Detect which cell encompasses the target text, then output its (X, Y) center coordinate. 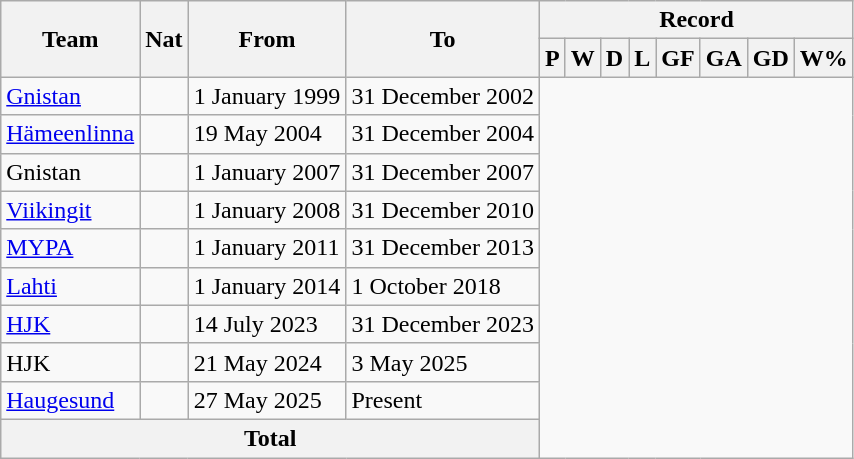
27 May 2025 (267, 400)
D (614, 58)
19 May 2004 (267, 134)
Total (270, 438)
Hämeenlinna (70, 134)
1 January 1999 (267, 96)
31 December 2007 (443, 172)
1 October 2018 (443, 286)
14 July 2023 (267, 324)
L (642, 58)
W (582, 58)
31 December 2013 (443, 248)
Nat (164, 39)
From (267, 39)
31 December 2010 (443, 210)
GA (724, 58)
21 May 2024 (267, 362)
Present (443, 400)
31 December 2023 (443, 324)
1 January 2011 (267, 248)
Team (70, 39)
1 January 2014 (267, 286)
Lahti (70, 286)
MYPA (70, 248)
To (443, 39)
3 May 2025 (443, 362)
Viikingit (70, 210)
W% (824, 58)
31 December 2002 (443, 96)
P (553, 58)
Record (697, 20)
31 December 2004 (443, 134)
1 January 2007 (267, 172)
1 January 2008 (267, 210)
GD (770, 58)
Haugesund (70, 400)
GF (678, 58)
